For the text-containing cell, return its midpoint in [X, Y] coordinate format. 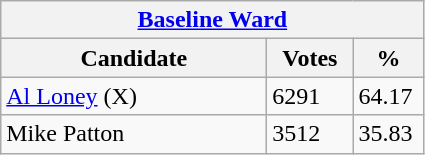
Baseline Ward [212, 20]
3512 [310, 134]
35.83 [388, 134]
Al Loney (X) [134, 96]
Mike Patton [134, 134]
6291 [310, 96]
Candidate [134, 58]
Votes [310, 58]
% [388, 58]
64.17 [388, 96]
